Find where the given text appears and provide that cell's center as (X, Y) coordinate. 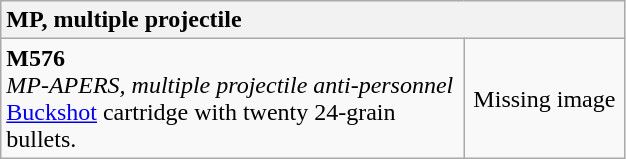
Missing image (544, 98)
MP, multiple projectile (313, 20)
M576MP-APERS, multiple projectile anti-personnelBuckshot cartridge with twenty 24-grain bullets. (232, 98)
